Locate the cell with the specified text and output its (X, Y) center coordinate. 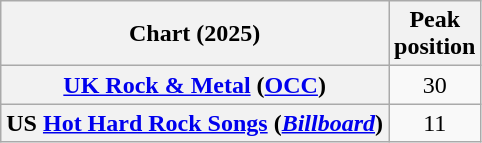
30 (435, 85)
11 (435, 123)
Peakposition (435, 34)
UK Rock & Metal (OCC) (195, 85)
US Hot Hard Rock Songs (Billboard) (195, 123)
Chart (2025) (195, 34)
